Identify which cell holds the provided text, then report its [X, Y] central coordinate. 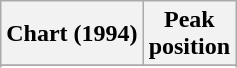
Chart (1994) [72, 34]
Peakposition [189, 34]
